Provide the (x, y) coordinate of the cell's center where the given text is located.  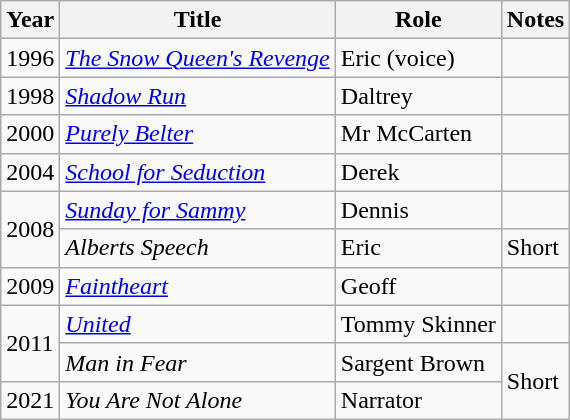
Dennis (418, 210)
Sunday for Sammy (198, 210)
Year (30, 20)
Daltrey (418, 96)
Narrator (418, 400)
2009 (30, 286)
Role (418, 20)
Geoff (418, 286)
Faintheart (198, 286)
Shadow Run (198, 96)
You Are Not Alone (198, 400)
2021 (30, 400)
2004 (30, 172)
Alberts Speech (198, 248)
United (198, 324)
Man in Fear (198, 362)
2000 (30, 134)
Derek (418, 172)
2011 (30, 343)
Tommy Skinner (418, 324)
Eric (418, 248)
Eric (voice) (418, 58)
Sargent Brown (418, 362)
1996 (30, 58)
Title (198, 20)
Mr McCarten (418, 134)
2008 (30, 229)
The Snow Queen's Revenge (198, 58)
Notes (535, 20)
1998 (30, 96)
School for Seduction (198, 172)
Purely Belter (198, 134)
